Search for the cell housing the specified text and yield its [x, y] center coordinate. 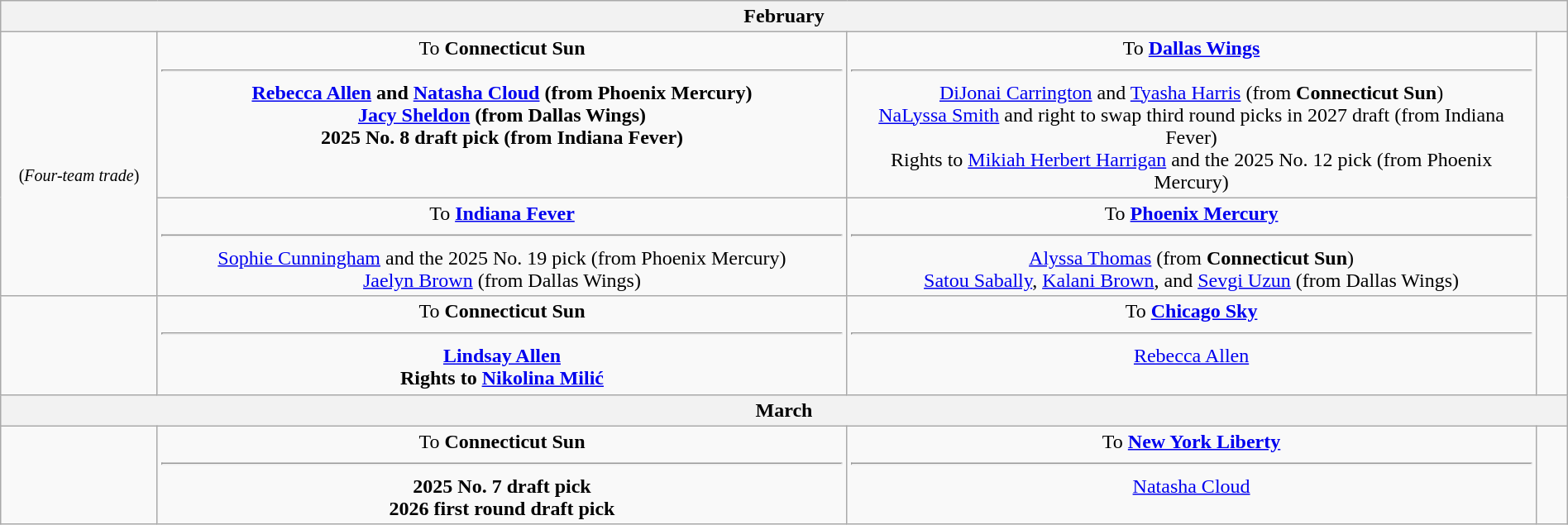
To Connecticut SunLindsay AllenRights to Nikolina Milić [502, 346]
March [784, 410]
To Connecticut SunRebecca Allen and Natasha Cloud (from Phoenix Mercury)Jacy Sheldon (from Dallas Wings)2025 No. 8 draft pick (from Indiana Fever) [502, 115]
To Chicago SkyRebecca Allen [1192, 346]
February [784, 17]
To Phoenix MercuryAlyssa Thomas (from Connecticut Sun) Satou Sabally, Kalani Brown, and Sevgi Uzun (from Dallas Wings) [1192, 246]
(Four-team trade) [79, 164]
To Indiana FeverSophie Cunningham and the 2025 No. 19 pick (from Phoenix Mercury)Jaelyn Brown (from Dallas Wings) [502, 246]
To New York LibertyNatasha Cloud [1192, 475]
To Connecticut Sun2025 No. 7 draft pick2026 first round draft pick [502, 475]
